Find where the given text appears and provide that cell's center as [X, Y] coordinate. 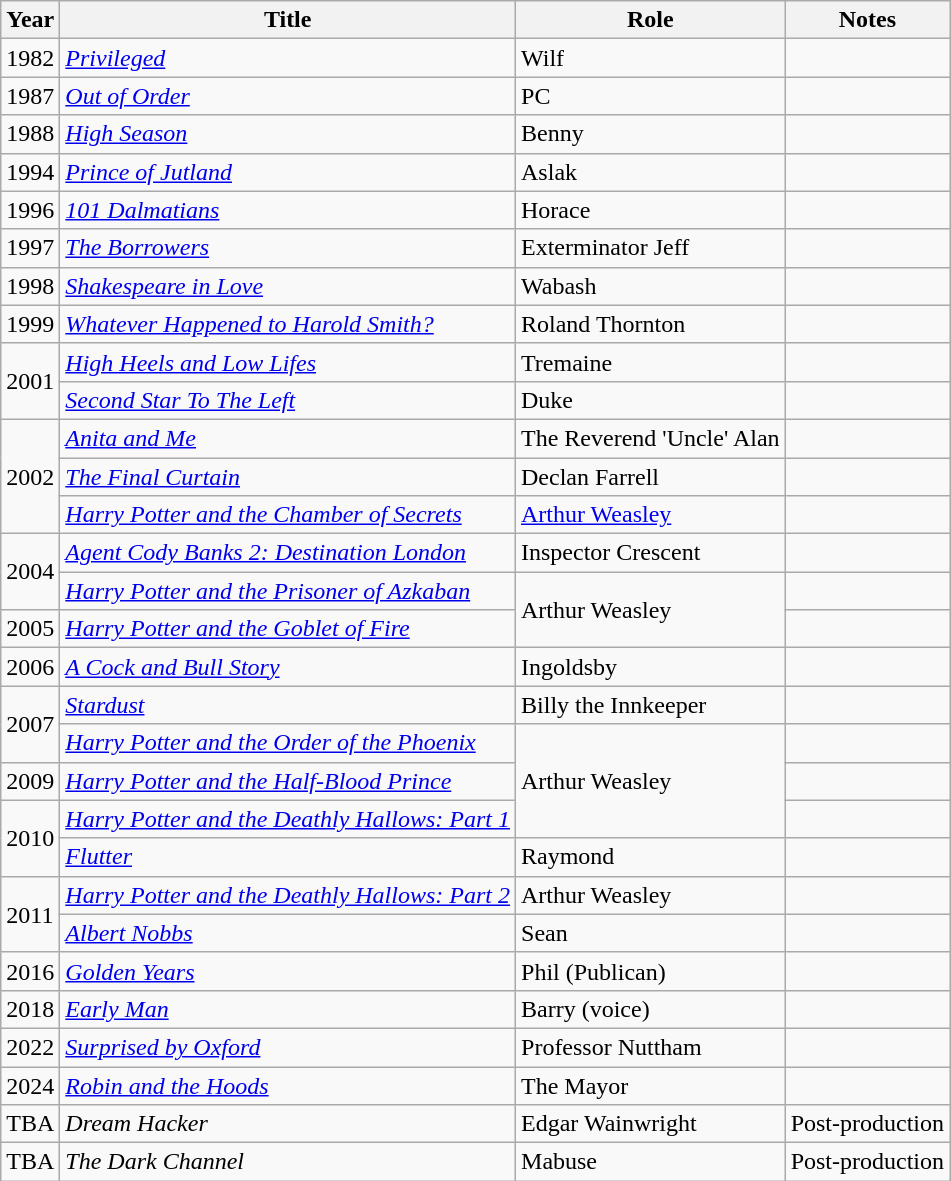
Horace [651, 210]
The Dark Channel [288, 1162]
1996 [30, 210]
2009 [30, 781]
2011 [30, 914]
Anita and Me [288, 438]
1999 [30, 324]
The Final Curtain [288, 477]
Aslak [651, 172]
Billy the Innkeeper [651, 705]
Roland Thornton [651, 324]
1982 [30, 58]
1994 [30, 172]
Robin and the Hoods [288, 1085]
2001 [30, 381]
Albert Nobbs [288, 933]
Second Star To The Left [288, 400]
2002 [30, 476]
The Reverend 'Uncle' Alan [651, 438]
Role [651, 20]
1988 [30, 134]
Harry Potter and the Half-Blood Prince [288, 781]
The Borrowers [288, 248]
Year [30, 20]
PC [651, 96]
1997 [30, 248]
Harry Potter and the Prisoner of Azkaban [288, 591]
Wilf [651, 58]
Harry Potter and the Chamber of Secrets [288, 515]
2010 [30, 838]
Declan Farrell [651, 477]
Whatever Happened to Harold Smith? [288, 324]
Agent Cody Banks 2: Destination London [288, 553]
Mabuse [651, 1162]
Out of Order [288, 96]
Sean [651, 933]
Inspector Crescent [651, 553]
Exterminator Jeff [651, 248]
2016 [30, 971]
Surprised by Oxford [288, 1047]
The Mayor [651, 1085]
Dream Hacker [288, 1124]
Title [288, 20]
Flutter [288, 857]
Golden Years [288, 971]
A Cock and Bull Story [288, 667]
Professor Nuttham [651, 1047]
Harry Potter and the Goblet of Fire [288, 629]
Wabash [651, 286]
Early Man [288, 1009]
1998 [30, 286]
Duke [651, 400]
Ingoldsby [651, 667]
Shakespeare in Love [288, 286]
Benny [651, 134]
2007 [30, 724]
Notes [867, 20]
Stardust [288, 705]
Raymond [651, 857]
2024 [30, 1085]
1987 [30, 96]
2004 [30, 572]
Prince of Jutland [288, 172]
2018 [30, 1009]
Privileged [288, 58]
101 Dalmatians [288, 210]
High Heels and Low Lifes [288, 362]
Barry (voice) [651, 1009]
Harry Potter and the Deathly Hallows: Part 2 [288, 895]
2005 [30, 629]
High Season [288, 134]
2006 [30, 667]
Tremaine [651, 362]
Harry Potter and the Deathly Hallows: Part 1 [288, 819]
Edgar Wainwright [651, 1124]
2022 [30, 1047]
Phil (Publican) [651, 971]
Harry Potter and the Order of the Phoenix [288, 743]
